Return [X, Y] of the center of cell containing provided text 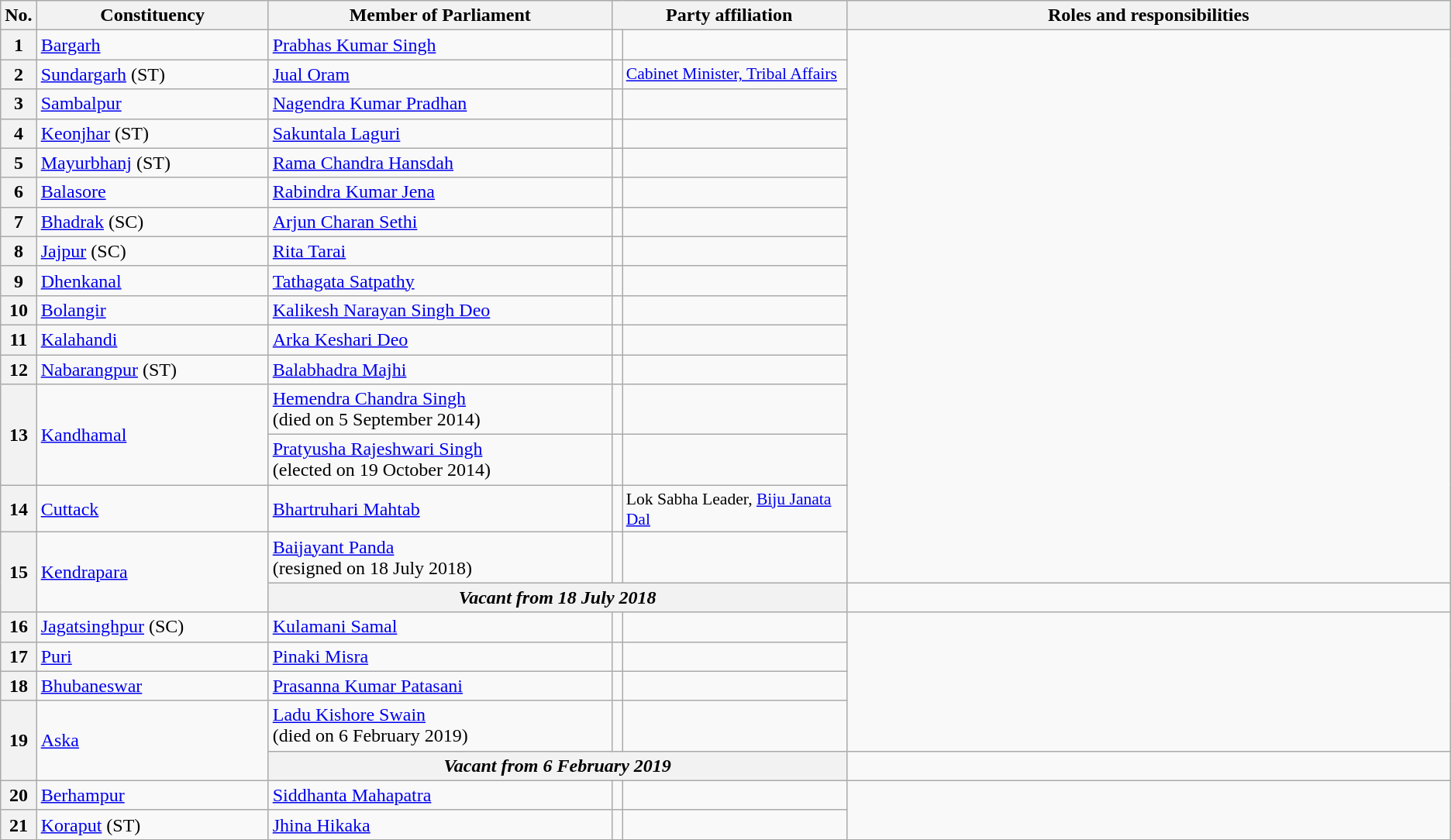
Rita Tarai [440, 251]
Sakuntala Laguri [440, 133]
Lok Sabha Leader, Biju Janata Dal [735, 508]
Arjun Charan Sethi [440, 222]
5 [19, 163]
8 [19, 251]
Aska [152, 741]
Vacant from 6 February 2019 [557, 766]
Nabarangpur (ST) [152, 370]
Balabhadra Majhi [440, 370]
Member of Parliament [440, 15]
19 [19, 741]
7 [19, 222]
Nagendra Kumar Pradhan [440, 104]
Koraput (ST) [152, 825]
Bhartruhari Mahtab [440, 508]
Kulamani Samal [440, 627]
Kendrapara [152, 572]
Mayurbhanj (ST) [152, 163]
Prabhas Kumar Singh [440, 45]
Sundargarh (ST) [152, 74]
Bargarh [152, 45]
Jagatsinghpur (SC) [152, 627]
20 [19, 795]
15 [19, 572]
Jajpur (SC) [152, 251]
Vacant from 18 July 2018 [557, 597]
16 [19, 627]
Rama Chandra Hansdah [440, 163]
Cabinet Minister, Tribal Affairs [735, 74]
Kandhamal [152, 435]
18 [19, 686]
Kalahandi [152, 339]
Roles and responsibilities [1149, 15]
Tathagata Satpathy [440, 281]
Rabindra Kumar Jena [440, 192]
Arka Keshari Deo [440, 339]
Sambalpur [152, 104]
Balasore [152, 192]
12 [19, 370]
Siddhanta Mahapatra [440, 795]
No. [19, 15]
Bhubaneswar [152, 686]
Prasanna Kumar Patasani [440, 686]
11 [19, 339]
Pratyusha Rajeshwari Singh(elected on 19 October 2014) [440, 460]
Dhenkanal [152, 281]
Bolangir [152, 310]
Kalikesh Narayan Singh Deo [440, 310]
17 [19, 656]
Baijayant Panda(resigned on 18 July 2018) [440, 558]
Party affiliation [729, 15]
Hemendra Chandra Singh(died on 5 September 2014) [440, 409]
13 [19, 435]
3 [19, 104]
Keonjhar (ST) [152, 133]
Bhadrak (SC) [152, 222]
Cuttack [152, 508]
10 [19, 310]
Puri [152, 656]
21 [19, 825]
14 [19, 508]
Berhampur [152, 795]
Jual Oram [440, 74]
9 [19, 281]
Pinaki Misra [440, 656]
1 [19, 45]
Constituency [152, 15]
6 [19, 192]
Ladu Kishore Swain(died on 6 February 2019) [440, 725]
2 [19, 74]
4 [19, 133]
Jhina Hikaka [440, 825]
